Search for the cell housing the specified text and yield its [x, y] center coordinate. 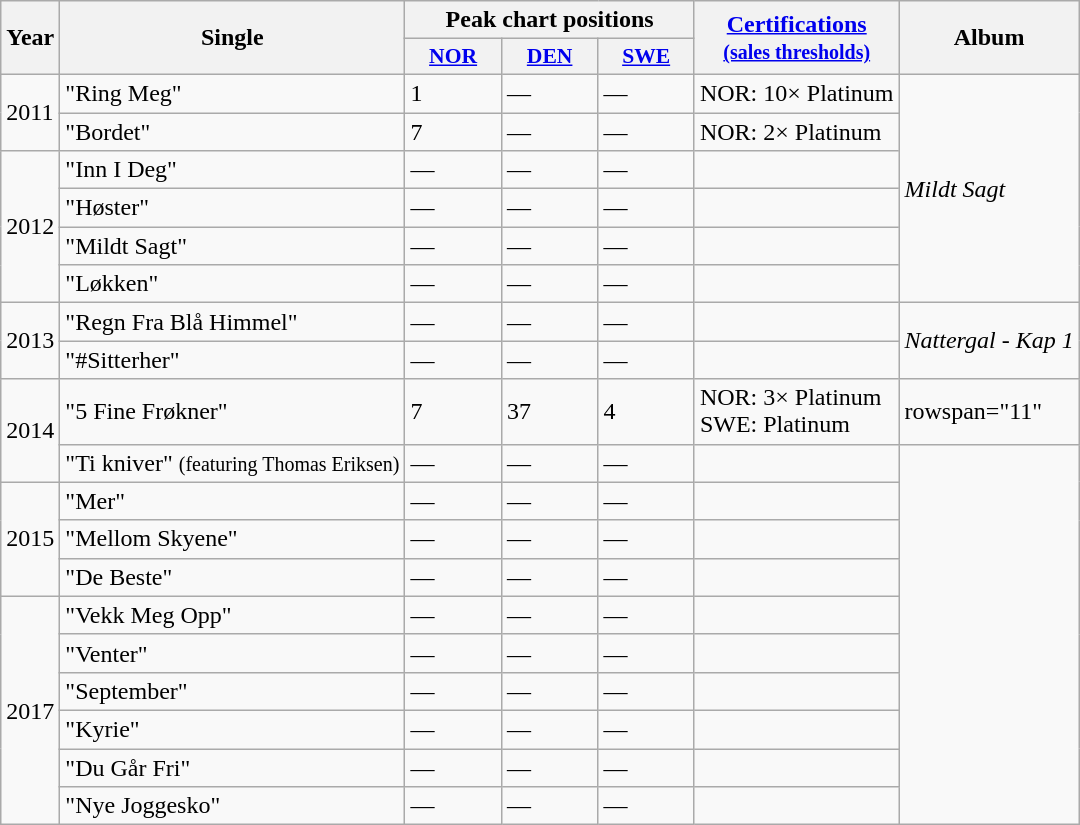
2017 [30, 710]
"#Sitterher" [232, 360]
2014 [30, 430]
"5 Fine Frøkner" [232, 412]
"Mer" [232, 501]
"September" [232, 691]
Album [989, 38]
rowspan="11" [989, 412]
"Kyrie" [232, 729]
Single [232, 38]
2012 [30, 227]
DEN [550, 57]
NOR [454, 57]
Year [30, 38]
"Venter" [232, 653]
2013 [30, 341]
1 [454, 93]
NOR: 3× PlatinumSWE: Platinum [796, 412]
"De Beste" [232, 577]
"Inn I Deg" [232, 170]
37 [550, 412]
"Løkken" [232, 284]
Certifications(sales thresholds) [796, 38]
NOR: 10× Platinum [796, 93]
Peak chart positions [550, 20]
Mildt Sagt [989, 188]
"Vekk Meg Opp" [232, 615]
SWE [646, 57]
"Nye Joggesko" [232, 806]
"Du Går Fri" [232, 767]
"Ring Meg" [232, 93]
2011 [30, 112]
"Ti kniver" (featuring Thomas Eriksen) [232, 463]
"Regn Fra Blå Himmel" [232, 322]
"Høster" [232, 208]
Nattergal - Kap 1 [989, 341]
4 [646, 412]
NOR: 2× Platinum [796, 131]
"Mildt Sagt" [232, 246]
"Bordet" [232, 131]
"Mellom Skyene" [232, 539]
2015 [30, 539]
